From the cell containing the given text, extract its center point as (x, y) coordinate. 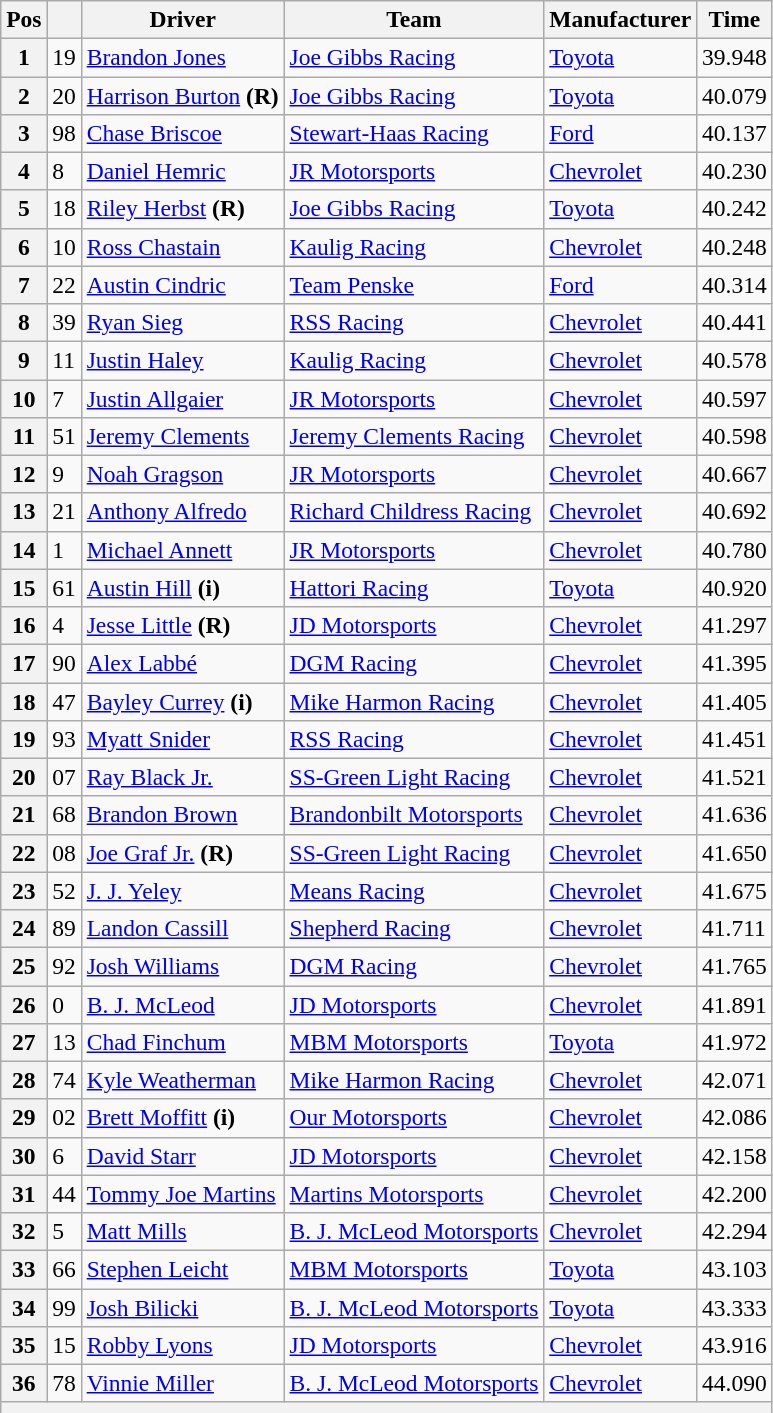
99 (64, 1307)
40.314 (735, 285)
25 (24, 966)
41.297 (735, 625)
27 (24, 1042)
89 (64, 928)
Austin Cindric (182, 285)
Vinnie Miller (182, 1383)
44.090 (735, 1383)
41.891 (735, 1004)
43.103 (735, 1269)
40.137 (735, 133)
41.451 (735, 739)
Joe Graf Jr. (R) (182, 853)
Manufacturer (620, 19)
Hattori Racing (414, 588)
Martins Motorsports (414, 1194)
3 (24, 133)
02 (64, 1118)
23 (24, 891)
40.692 (735, 512)
Time (735, 19)
68 (64, 815)
Alex Labbé (182, 663)
Harrison Burton (R) (182, 95)
08 (64, 853)
Brett Moffitt (i) (182, 1118)
90 (64, 663)
Driver (182, 19)
Jesse Little (R) (182, 625)
40.248 (735, 247)
Noah Gragson (182, 474)
92 (64, 966)
Jeremy Clements Racing (414, 436)
41.650 (735, 853)
Jeremy Clements (182, 436)
40.780 (735, 550)
B. J. McLeod (182, 1004)
51 (64, 436)
Josh Bilicki (182, 1307)
30 (24, 1156)
J. J. Yeley (182, 891)
Matt Mills (182, 1231)
Brandonbilt Motorsports (414, 815)
Daniel Hemric (182, 171)
35 (24, 1345)
39.948 (735, 57)
Ross Chastain (182, 247)
Ryan Sieg (182, 322)
07 (64, 777)
42.071 (735, 1080)
Chase Briscoe (182, 133)
44 (64, 1194)
41.395 (735, 663)
Kyle Weatherman (182, 1080)
40.920 (735, 588)
Justin Haley (182, 360)
17 (24, 663)
28 (24, 1080)
41.765 (735, 966)
Robby Lyons (182, 1345)
41.405 (735, 701)
Brandon Jones (182, 57)
40.079 (735, 95)
31 (24, 1194)
Team Penske (414, 285)
Our Motorsports (414, 1118)
52 (64, 891)
Pos (24, 19)
33 (24, 1269)
32 (24, 1231)
42.294 (735, 1231)
Bayley Currey (i) (182, 701)
40.230 (735, 171)
14 (24, 550)
16 (24, 625)
0 (64, 1004)
42.200 (735, 1194)
39 (64, 322)
Team (414, 19)
42.086 (735, 1118)
Richard Childress Racing (414, 512)
41.972 (735, 1042)
Austin Hill (i) (182, 588)
Shepherd Racing (414, 928)
41.521 (735, 777)
61 (64, 588)
Myatt Snider (182, 739)
Means Racing (414, 891)
Brandon Brown (182, 815)
Justin Allgaier (182, 398)
Josh Williams (182, 966)
Riley Herbst (R) (182, 209)
Anthony Alfredo (182, 512)
40.597 (735, 398)
Stephen Leicht (182, 1269)
12 (24, 474)
43.333 (735, 1307)
41.636 (735, 815)
34 (24, 1307)
43.916 (735, 1345)
40.598 (735, 436)
78 (64, 1383)
41.675 (735, 891)
40.441 (735, 322)
36 (24, 1383)
Tommy Joe Martins (182, 1194)
74 (64, 1080)
40.667 (735, 474)
40.242 (735, 209)
40.578 (735, 360)
24 (24, 928)
Ray Black Jr. (182, 777)
66 (64, 1269)
98 (64, 133)
42.158 (735, 1156)
Chad Finchum (182, 1042)
Michael Annett (182, 550)
47 (64, 701)
29 (24, 1118)
Stewart-Haas Racing (414, 133)
David Starr (182, 1156)
2 (24, 95)
93 (64, 739)
26 (24, 1004)
Landon Cassill (182, 928)
41.711 (735, 928)
